Determine the [X, Y] coordinate at the center of the cell enclosing the given text.  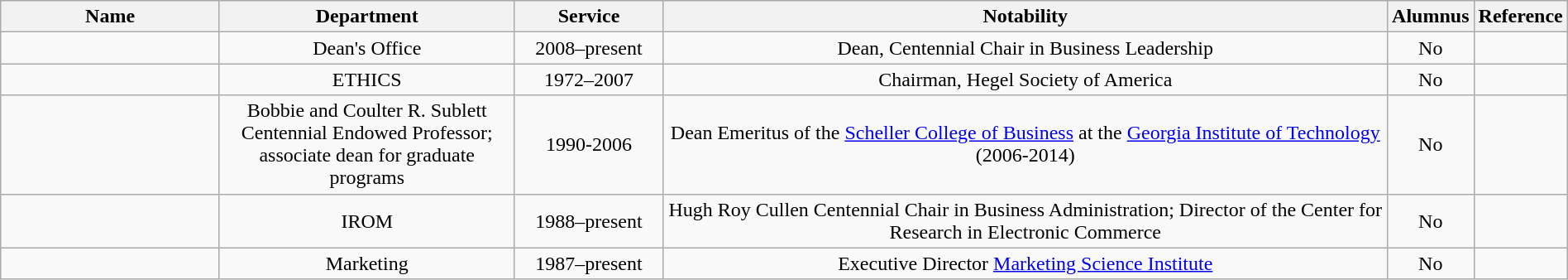
2008–present [589, 48]
1972–2007 [589, 80]
Dean Emeritus of the Scheller College of Business at the Georgia Institute of Technology (2006-2014) [1025, 144]
Marketing [367, 263]
ETHICS [367, 80]
Dean's Office [367, 48]
Department [367, 17]
Name [111, 17]
Executive Director Marketing Science Institute [1025, 263]
1990-2006 [589, 144]
Service [589, 17]
1987–present [589, 263]
Bobbie and Coulter R. Sublett Centennial Endowed Professor; associate dean for graduate programs [367, 144]
Hugh Roy Cullen Centennial Chair in Business Administration; Director of the Center for Research in Electronic Commerce [1025, 220]
Notability [1025, 17]
1988–present [589, 220]
IROM [367, 220]
Alumnus [1431, 17]
Chairman, Hegel Society of America [1025, 80]
Reference [1520, 17]
Dean, Centennial Chair in Business Leadership [1025, 48]
